For the text-containing cell, return its midpoint in [x, y] coordinate format. 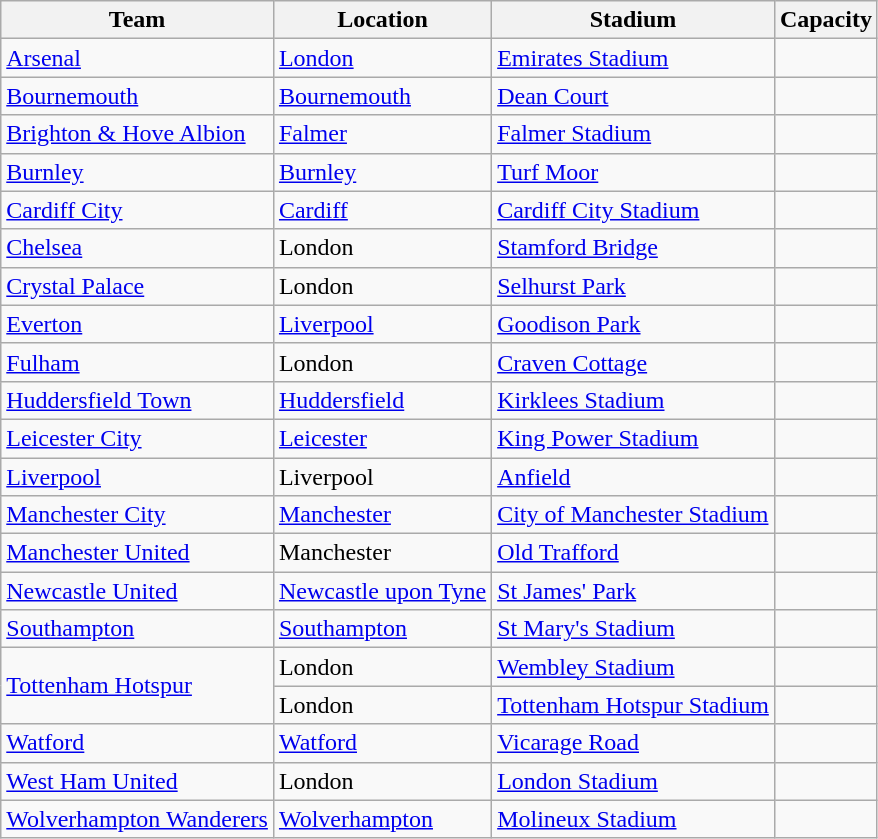
Manchester United [138, 553]
Arsenal [138, 58]
Newcastle United [138, 591]
Wembley Stadium [634, 667]
Craven Cottage [634, 362]
Everton [138, 324]
Chelsea [138, 248]
Huddersfield Town [138, 400]
Capacity [826, 20]
St James' Park [634, 591]
Crystal Palace [138, 286]
St Mary's Stadium [634, 629]
Tottenham Hotspur [138, 686]
Fulham [138, 362]
Falmer [382, 134]
Wolverhampton Wanderers [138, 819]
Huddersfield [382, 400]
Tottenham Hotspur Stadium [634, 705]
Dean Court [634, 96]
Wolverhampton [382, 819]
Vicarage Road [634, 743]
Cardiff City [138, 210]
West Ham United [138, 781]
Selhurst Park [634, 286]
Cardiff City Stadium [634, 210]
King Power Stadium [634, 438]
Anfield [634, 477]
Turf Moor [634, 172]
Cardiff [382, 210]
Old Trafford [634, 553]
Goodison Park [634, 324]
Brighton & Hove Albion [138, 134]
Emirates Stadium [634, 58]
Leicester City [138, 438]
Stamford Bridge [634, 248]
Location [382, 20]
Molineux Stadium [634, 819]
Team [138, 20]
City of Manchester Stadium [634, 515]
Leicester [382, 438]
Stadium [634, 20]
Newcastle upon Tyne [382, 591]
Kirklees Stadium [634, 400]
Manchester City [138, 515]
Falmer Stadium [634, 134]
London Stadium [634, 781]
